Return the (X, Y) coordinate for the center point of the cell that contains the specified text.  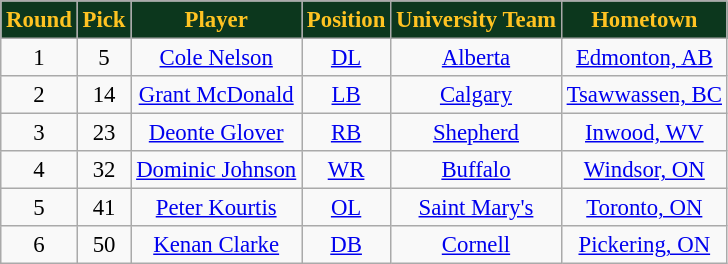
23 (104, 133)
DL (346, 58)
WR (346, 170)
Peter Kourtis (216, 208)
RB (346, 133)
32 (104, 170)
OL (346, 208)
2 (39, 95)
Hometown (644, 20)
Pickering, ON (644, 245)
4 (39, 170)
Toronto, ON (644, 208)
Alberta (476, 58)
3 (39, 133)
Calgary (476, 95)
Shepherd (476, 133)
1 (39, 58)
14 (104, 95)
Round (39, 20)
Deonte Glover (216, 133)
Grant McDonald (216, 95)
Inwood, WV (644, 133)
University Team (476, 20)
DB (346, 245)
Position (346, 20)
Buffalo (476, 170)
Saint Mary's (476, 208)
Kenan Clarke (216, 245)
LB (346, 95)
41 (104, 208)
Dominic Johnson (216, 170)
50 (104, 245)
Tsawwassen, BC (644, 95)
Cole Nelson (216, 58)
Windsor, ON (644, 170)
Pick (104, 20)
6 (39, 245)
Cornell (476, 245)
Player (216, 20)
Edmonton, AB (644, 58)
